Find where the given text appears and provide that cell's center as [X, Y] coordinate. 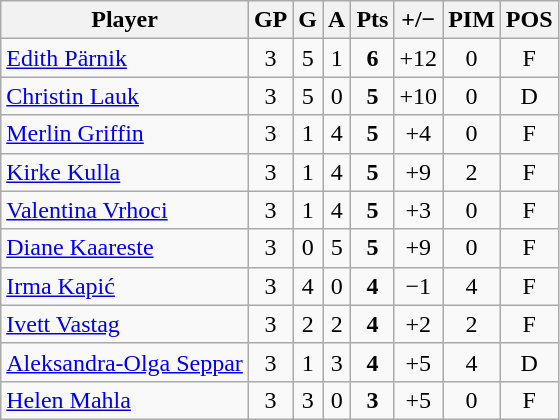
+12 [418, 58]
Helen Mahla [125, 400]
Aleksandra-Olga Seppar [125, 362]
Valentina Vrhoci [125, 210]
+10 [418, 96]
Edith Pärnik [125, 58]
Irma Kapić [125, 286]
+/− [418, 20]
6 [372, 58]
Christin Lauk [125, 96]
A [337, 20]
Ivett Vastag [125, 324]
G [308, 20]
+3 [418, 210]
+2 [418, 324]
Player [125, 20]
GP [270, 20]
Kirke Kulla [125, 172]
−1 [418, 286]
PIM [472, 20]
Merlin Griffin [125, 134]
Pts [372, 20]
+4 [418, 134]
Diane Kaareste [125, 248]
POS [529, 20]
